Determine the [x, y] coordinate at the center of the cell enclosing the given text.  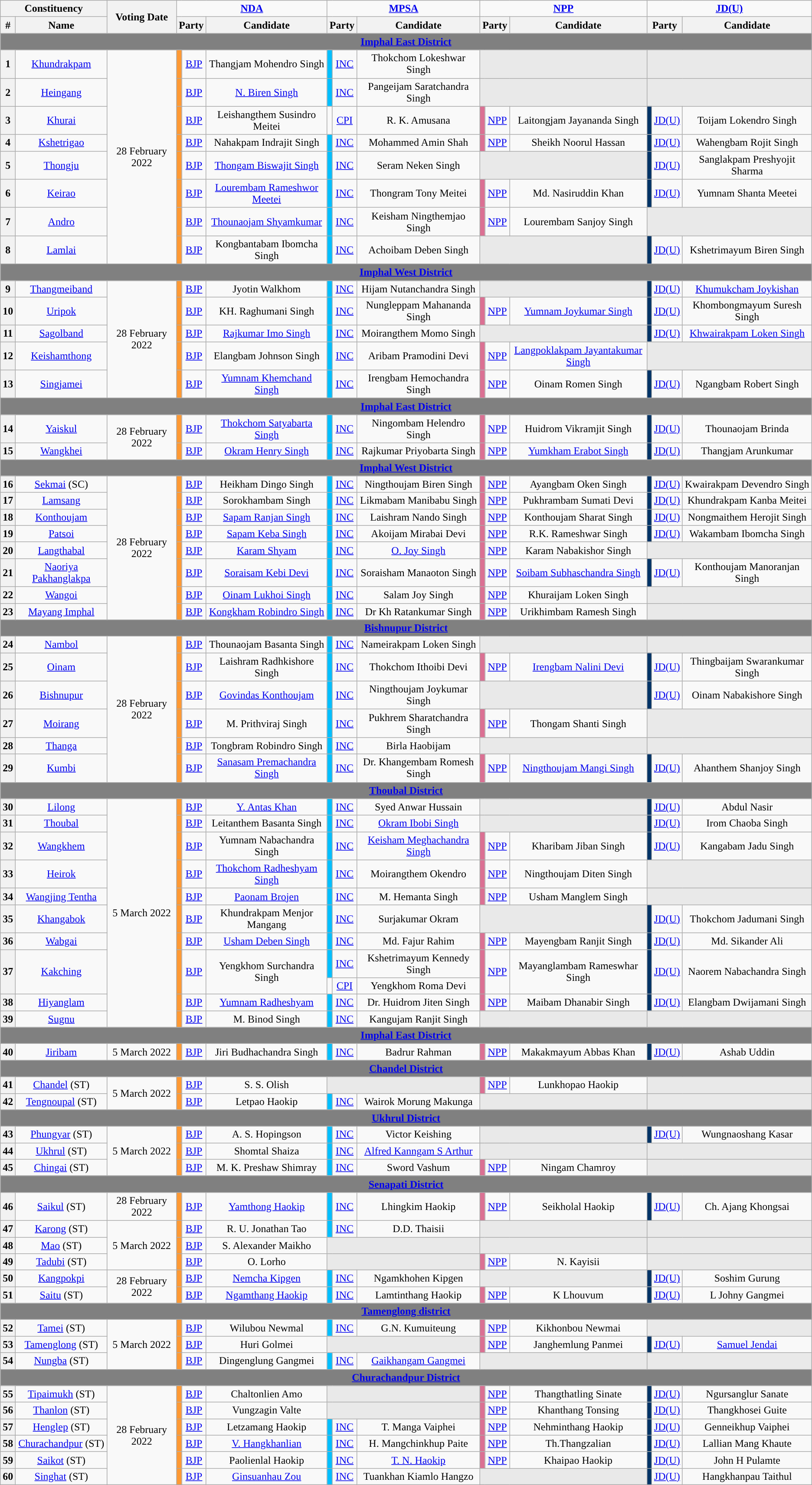
Ngamthang Haokip [266, 1295]
# [8, 25]
Leishangthem Susindro Meitei [266, 121]
39 [8, 1019]
Pukhrambam Sumati Devi [578, 501]
Patsoi [62, 534]
31 [8, 823]
52 [8, 1328]
Oinam Nabakishore Singh [747, 695]
Langthabal [62, 550]
Tamenglong (ST) [62, 1344]
Keirao [62, 193]
Voting Date [142, 17]
S. S. Olish [266, 1085]
Elangbam Dwijamani Singh [747, 1003]
Letpao Haokip [266, 1101]
60 [8, 1476]
Wakambam Ibomcha Singh [747, 534]
Yengkhom Surchandra Singh [266, 972]
22 [8, 595]
Sanasam Premachandra Singh [266, 768]
45 [8, 1167]
10 [8, 311]
Ngangbam Robert Singh [747, 384]
Th.Thangzalian [578, 1443]
Urikhimbam Ramesh Singh [578, 611]
Lamlai [62, 250]
Leitanthem Basanta Singh [266, 823]
23 [8, 611]
59 [8, 1460]
M. Hemanta Singh [419, 896]
21 [8, 573]
2 [8, 92]
Mohammed Amin Shah [419, 143]
Bishnupur District [406, 628]
Heingang [62, 92]
36 [8, 941]
Makakmayum Abbas Khan [578, 1052]
Kshetrimayum Kennedy Singh [419, 963]
Seikholal Haokip [578, 1206]
Thanga [62, 746]
S. Alexander Maikho [266, 1246]
Ningam Chamroy [578, 1167]
9 [8, 288]
Khaipao Haokip [578, 1460]
Wangjing Tentha [62, 896]
Gaikhangam Gangmei [419, 1361]
Md. Fajur Rahim [419, 941]
Henglep (ST) [62, 1427]
Khundrakpam Kanba Meitei [747, 501]
Lallian Mang Khaute [747, 1443]
Yumnam Shanta Meetei [747, 193]
Name [62, 25]
35 [8, 919]
H. Mangchinkhup Paite [419, 1443]
32 [8, 846]
Laitongjam Jayananda Singh [578, 121]
Sagolband [62, 334]
Badrur Rahman [419, 1052]
Hangkhanpau Taithul [747, 1476]
Yamthong Haokip [266, 1206]
D.D. Thaisii [419, 1229]
Kongkham Robindro Singh [266, 611]
Heikham Dingo Singh [266, 484]
58 [8, 1443]
Nongmaithem Herojit Singh [747, 517]
R. K. Amusana [419, 121]
Sorokhambam Singh [266, 501]
Thongam Shanti Singh [578, 724]
Thounaojam Brinda [747, 429]
Wungnaoshang Kasar [747, 1134]
Sapam Ranjan Singh [266, 517]
Laishram Radhkishore Singh [266, 667]
Thongam Biswajit Singh [266, 165]
53 [8, 1344]
Mayang Imphal [62, 611]
Janghemlung Panmei [578, 1344]
N. Kayisii [578, 1262]
Karam Shyam [266, 550]
Toijam Lokendro Singh [747, 121]
Konthoujam Manoranjan Singh [747, 573]
Lhingkim Haokip [419, 1206]
4 [8, 143]
Letzamang Haokip [266, 1427]
Dr Kh Ratankumar Singh [419, 611]
Nungleppam Mahananda Singh [419, 311]
Ningthoujam Joykumar Singh [419, 695]
38 [8, 1003]
Keisham Ningthemjao Singh [419, 221]
27 [8, 724]
Jiribam [62, 1052]
15 [8, 451]
Khuraijam Loken Singh [578, 595]
54 [8, 1361]
Sword Vashum [419, 1167]
30 [8, 807]
Okram Henry Singh [266, 451]
Constituency [54, 9]
Thokchom Ithoibi Devi [419, 667]
Elangbam Johnson Singh [266, 356]
Rajkumar Priyobarta Singh [419, 451]
Nungba (ST) [62, 1361]
Surjakumar Okram [419, 919]
M. K. Preshaw Shimray [266, 1167]
Tuankhan Kiamlo Hangzo [419, 1476]
Karong (ST) [62, 1229]
13 [8, 384]
O. Joy Singh [419, 550]
Senapati District [406, 1184]
Yumnam Khemchand Singh [266, 384]
Chingai (ST) [62, 1167]
Mayanglambam Rameswhar Singh [578, 972]
40 [8, 1052]
Hiyanglam [62, 1003]
Naorem Nabachandra Singh [747, 972]
Langpoklakpam Jayantakumar Singh [578, 356]
Ahanthem Shanjoy Singh [747, 768]
Thangmeiband [62, 288]
Mao (ST) [62, 1246]
Irom Chaoba Singh [747, 823]
Thingbaijam Swarankumar Singh [747, 667]
Achoibam Deben Singh [419, 250]
Konthoujam [62, 517]
Thounaojam Basanta Singh [266, 645]
Keisham Meghachandra Singh [419, 846]
Samuel Jendai [747, 1344]
Kangpokpi [62, 1278]
Khurai [62, 121]
42 [8, 1101]
Thongju [62, 165]
O. Lorho [266, 1262]
Kongbantabam Ibomcha Singh [266, 250]
Tamei (ST) [62, 1328]
Akoijam Mirabai Devi [419, 534]
Huidrom Vikramjit Singh [578, 429]
Ginsuanhau Zou [266, 1476]
Khanthang Tonsing [578, 1410]
51 [8, 1295]
34 [8, 896]
Sugnu [62, 1019]
Tengnoupal (ST) [62, 1101]
Thokchom Radheshyam Singh [266, 874]
Lilong [62, 807]
56 [8, 1410]
Syed Anwar Hussain [419, 807]
Ningthoujam Biren Singh [419, 484]
Moirangthem Momo Singh [419, 334]
Bishnupur [62, 695]
49 [8, 1262]
Tongbram Robindro Singh [266, 746]
Churachandpur District [406, 1377]
8 [8, 250]
Dingenglung Gangmei [266, 1361]
Karam Nabakishor Singh [578, 550]
Lamsang [62, 501]
6 [8, 193]
Heirok [62, 874]
Wahengbam Rojit Singh [747, 143]
MPSA [403, 9]
Wilubou Newmal [266, 1328]
Yumkham Erabot Singh [578, 451]
Thounaojam Shyamkumar [266, 221]
Ngursanglur Sanate [747, 1394]
Nambol [62, 645]
Ch. Ajang Khongsai [747, 1206]
Phungyar (ST) [62, 1134]
25 [8, 667]
Thongram Tony Meitei [419, 193]
Thangthatling Sinate [578, 1394]
Kikhonbou Newmai [578, 1328]
Uripok [62, 311]
Abdul Nasir [747, 807]
Tadubi (ST) [62, 1262]
Seram Neken Singh [419, 165]
Usham Manglem Singh [578, 896]
Pukhrem Sharatchandra Singh [419, 724]
Khwairakpam Loken Singh [747, 334]
Oinam [62, 667]
Laishram Nando Singh [419, 517]
Alfred Kanngam S Arthur [419, 1151]
Churachandpur (ST) [62, 1443]
47 [8, 1229]
46 [8, 1206]
Ningthoujam Mangi Singh [578, 768]
Sapam Keba Singh [266, 534]
NDA [252, 9]
Saikot (ST) [62, 1460]
Yumnam Radheshyam [266, 1003]
41 [8, 1085]
Chaltonlien Amo [266, 1394]
Ningthoujam Diten Singh [578, 874]
Konthoujam Sharat Singh [578, 517]
Thokchom Jadumani Singh [747, 919]
Wangkhei [62, 451]
Huri Golmei [266, 1344]
Paonam Brojen [266, 896]
L Johny Gangmei [747, 1295]
Lourembam Rameshwor Meetei [266, 193]
5 [8, 165]
Ngamkhohen Kipgen [419, 1278]
48 [8, 1246]
1 [8, 64]
55 [8, 1394]
T. N. Haokip [419, 1460]
Moirang [62, 724]
Yengkhom Roma Devi [419, 986]
Nehminthang Haokip [578, 1427]
Khombongmayum Suresh Singh [747, 311]
Wabgai [62, 941]
Genneikhup Vaiphei [747, 1427]
Y. Antas Khan [266, 807]
Thanlon (ST) [62, 1410]
N. Biren Singh [266, 92]
Govindas Konthoujam [266, 695]
Saitu (ST) [62, 1295]
Yumnam Nabachandra Singh [266, 846]
28 [8, 746]
18 [8, 517]
Tamenglong district [406, 1311]
V. Hangkhanlian [266, 1443]
Thangjam Mohendro Singh [266, 64]
Hijam Nutanchandra Singh [419, 288]
Lunkhopao Haokip [578, 1085]
Thangjam Arunkumar [747, 451]
Dr. Khangembam Romesh Singh [419, 768]
R.K. Rameshwar Singh [578, 534]
Kshetrimayum Biren Singh [747, 250]
Chandel (ST) [62, 1085]
Nameirakpam Loken Singh [419, 645]
50 [8, 1278]
Soibam Subhaschandra Singh [578, 573]
Keishamthong [62, 356]
KH. Raghumani Singh [266, 311]
57 [8, 1427]
T. Manga Vaiphei [419, 1427]
Thokchom Satyabarta Singh [266, 429]
Aribam Pramodini Devi [419, 356]
Usham Deben Singh [266, 941]
Khangabok [62, 919]
Rajkumar Imo Singh [266, 334]
7 [8, 221]
Wairok Morung Makunga [419, 1101]
A. S. Hopingson [266, 1134]
Sekmai (SC) [62, 484]
Ayangbam Oken Singh [578, 484]
Naoriya Pakhanglakpa [62, 573]
Moirangthem Okendro [419, 874]
3 [8, 121]
Andro [62, 221]
R. U. Jonathan Tao [266, 1229]
Singjamei [62, 384]
Vungzagin Valte [266, 1410]
Maibam Dhanabir Singh [578, 1003]
16 [8, 484]
Irengbam Hemochandra Singh [419, 384]
Paolienlal Haokip [266, 1460]
Wangkhem [62, 846]
Lourembam Sanjoy Singh [578, 221]
Shomtal Shaiza [266, 1151]
Kharibam Jiban Singh [578, 846]
Ashab Uddin [747, 1052]
19 [8, 534]
Ukhrul District [406, 1118]
Kshetrigao [62, 143]
14 [8, 429]
Md. Sikander Ali [747, 941]
Thokchom Lokeshwar Singh [419, 64]
29 [8, 768]
Khundrakpam [62, 64]
Oinam Romen Singh [578, 384]
Yumnam Joykumar Singh [578, 311]
Md. Nasiruddin Khan [578, 193]
Thoubal [62, 823]
Salam Joy Singh [419, 595]
Chandel District [406, 1069]
Pangeijam Saratchandra Singh [419, 92]
Khundrakpam Menjor Mangang [266, 919]
11 [8, 334]
Oinam Lukhoi Singh [266, 595]
Likmabam Manibabu Singh [419, 501]
Okram Ibobi Singh [419, 823]
24 [8, 645]
17 [8, 501]
Lamtinthang Haokip [419, 1295]
Nahakpam Indrajit Singh [266, 143]
Irengbam Nalini Devi [578, 667]
20 [8, 550]
Khumukcham Joykishan [747, 288]
Birla Haobijam [419, 746]
K Lhouvum [578, 1295]
37 [8, 972]
Kangujam Ranjit Singh [419, 1019]
26 [8, 695]
Sanglakpam Preshyojit Sharma [747, 165]
Kakching [62, 972]
M. Binod Singh [266, 1019]
John H Pulamte [747, 1460]
Wangoi [62, 595]
Yaiskul [62, 429]
Ukhrul (ST) [62, 1151]
Kwairakpam Devendro Singh [747, 484]
Soraisam Kebi Devi [266, 573]
Thangkhosei Guite [747, 1410]
43 [8, 1134]
Soshim Gurung [747, 1278]
44 [8, 1151]
Jyotin Walkhom [266, 288]
Saikul (ST) [62, 1206]
Singhat (ST) [62, 1476]
Mayengbam Ranjit Singh [578, 941]
Sheikh Noorul Hassan [578, 143]
Thoubal District [406, 790]
Jiri Budhachandra Singh [266, 1052]
Victor Keishing [419, 1134]
Ningombam Helendro Singh [419, 429]
Tipaimukh (ST) [62, 1394]
M. Prithviraj Singh [266, 724]
Kangabam Jadu Singh [747, 846]
G.N. Kumuiteung [419, 1328]
Nemcha Kipgen [266, 1278]
Kumbi [62, 768]
Soraisham Manaoton Singh [419, 573]
Dr. Huidrom Jiten Singh [419, 1003]
33 [8, 874]
12 [8, 356]
